Capture the cell that displays the provided text and extract its (X, Y) central coordinate. 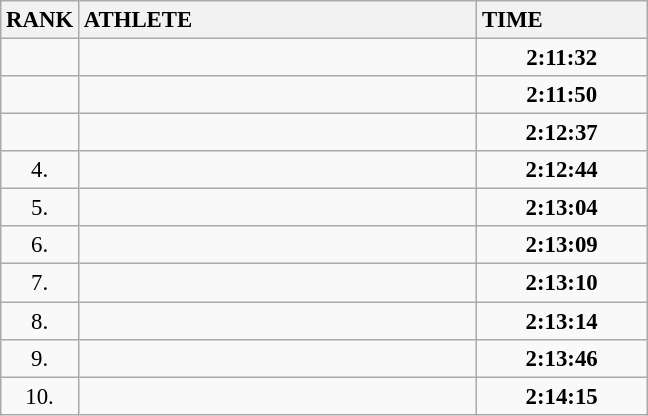
2:14:15 (562, 396)
9. (40, 358)
4. (40, 170)
2:13:46 (562, 358)
7. (40, 283)
2:11:32 (562, 58)
10. (40, 396)
ATHLETE (277, 20)
TIME (562, 20)
5. (40, 208)
2:13:14 (562, 321)
2:13:10 (562, 283)
2:13:04 (562, 208)
8. (40, 321)
RANK (40, 20)
2:11:50 (562, 95)
2:12:37 (562, 133)
2:12:44 (562, 170)
2:13:09 (562, 245)
6. (40, 245)
